Provide the [X, Y] coordinate of the cell's center where the given text is located.  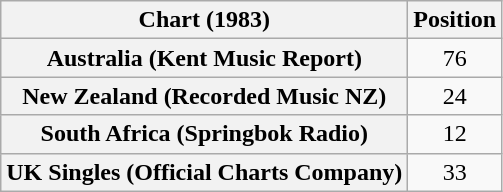
Australia (Kent Music Report) [204, 58]
12 [455, 134]
33 [455, 172]
New Zealand (Recorded Music NZ) [204, 96]
24 [455, 96]
UK Singles (Official Charts Company) [204, 172]
76 [455, 58]
South Africa (Springbok Radio) [204, 134]
Position [455, 20]
Chart (1983) [204, 20]
